Determine the (x, y) coordinate at the center of the cell enclosing the given text.  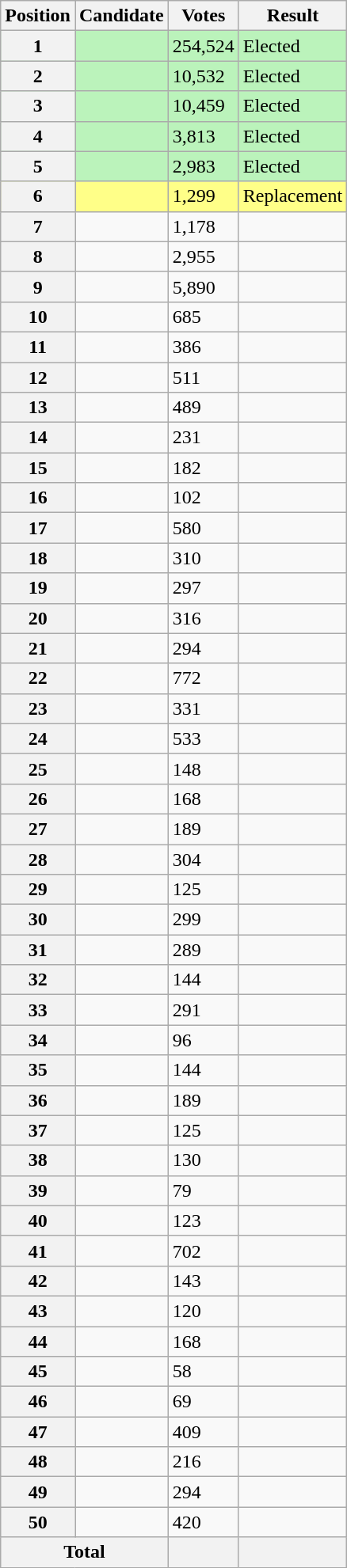
Position (38, 16)
46 (38, 1402)
33 (38, 1010)
37 (38, 1130)
143 (203, 1281)
420 (203, 1522)
96 (203, 1040)
331 (203, 708)
4 (38, 136)
291 (203, 1010)
29 (38, 890)
22 (38, 678)
120 (203, 1311)
13 (38, 408)
5 (38, 166)
Candidate (121, 16)
Replacement (292, 196)
17 (38, 528)
12 (38, 378)
533 (203, 738)
685 (203, 317)
8 (38, 256)
24 (38, 738)
38 (38, 1160)
Total (85, 1552)
2,983 (203, 166)
123 (203, 1221)
40 (38, 1221)
2,955 (203, 256)
1,299 (203, 196)
580 (203, 528)
489 (203, 408)
14 (38, 438)
41 (38, 1251)
182 (203, 468)
254,524 (203, 46)
47 (38, 1432)
231 (203, 438)
27 (38, 829)
45 (38, 1372)
299 (203, 920)
3,813 (203, 136)
3 (38, 106)
297 (203, 588)
30 (38, 920)
23 (38, 708)
10 (38, 317)
409 (203, 1432)
18 (38, 558)
44 (38, 1342)
25 (38, 769)
289 (203, 950)
702 (203, 1251)
10,532 (203, 76)
16 (38, 498)
34 (38, 1040)
7 (38, 226)
1 (38, 46)
Votes (203, 16)
20 (38, 618)
386 (203, 347)
304 (203, 859)
316 (203, 618)
42 (38, 1281)
79 (203, 1190)
69 (203, 1402)
49 (38, 1492)
11 (38, 347)
511 (203, 378)
58 (203, 1372)
9 (38, 287)
10,459 (203, 106)
5,890 (203, 287)
102 (203, 498)
48 (38, 1462)
15 (38, 468)
31 (38, 950)
35 (38, 1070)
21 (38, 648)
2 (38, 76)
50 (38, 1522)
26 (38, 799)
1,178 (203, 226)
310 (203, 558)
Result (292, 16)
43 (38, 1311)
36 (38, 1100)
39 (38, 1190)
32 (38, 980)
148 (203, 769)
216 (203, 1462)
6 (38, 196)
772 (203, 678)
19 (38, 588)
130 (203, 1160)
28 (38, 859)
